Provide the (x, y) coordinate of the cell's center where the given text is located.  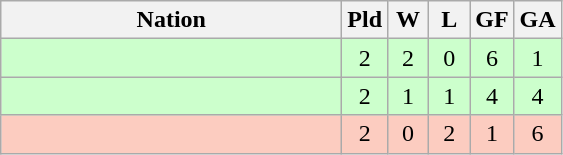
Nation (172, 20)
Pld (365, 20)
W (408, 20)
GF (492, 20)
L (450, 20)
GA (538, 20)
